Identify which cell holds the provided text, then report its [x, y] central coordinate. 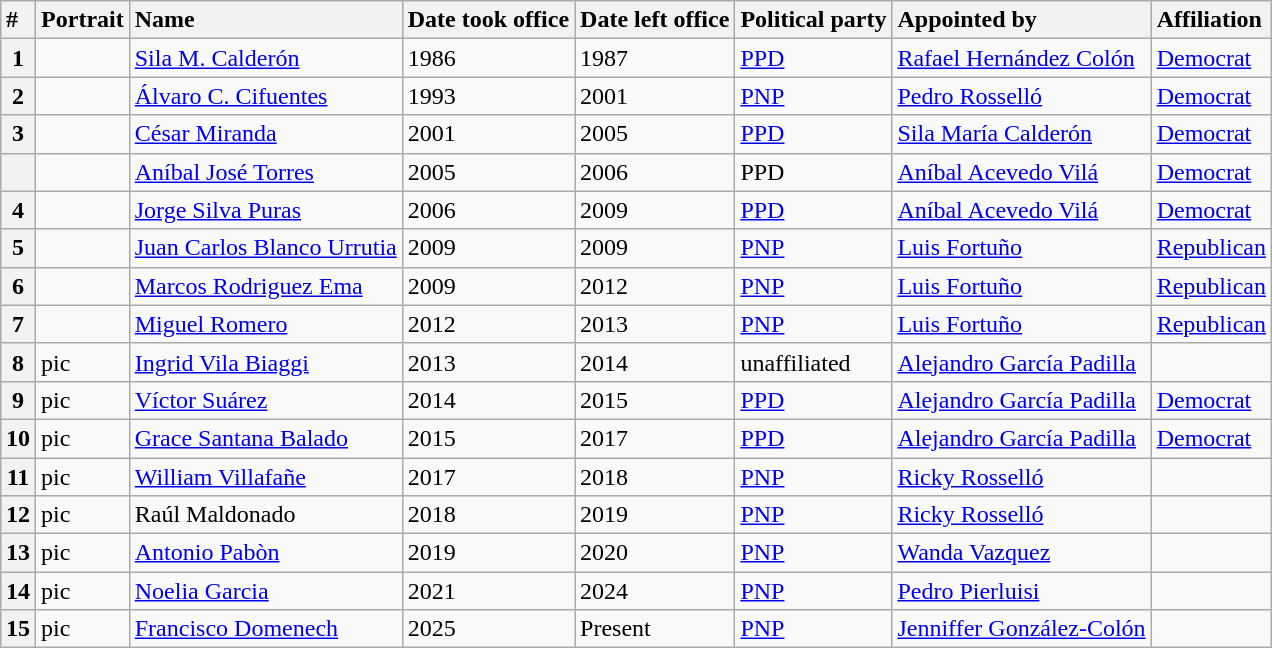
4 [18, 210]
Antonio Pabòn [266, 553]
Grace Santana Balado [266, 438]
Miguel Romero [266, 324]
Name [266, 20]
Francisco Domenech [266, 629]
Noelia Garcia [266, 591]
1987 [655, 58]
Date left office [655, 20]
6 [18, 286]
1 [18, 58]
9 [18, 400]
3 [18, 134]
Juan Carlos Blanco Urrutia [266, 248]
7 [18, 324]
Sila María Calderón [1022, 134]
Álvaro C. Cifuentes [266, 96]
1986 [488, 58]
César Miranda [266, 134]
Ingrid Vila Biaggi [266, 362]
15 [18, 629]
Political party [814, 20]
14 [18, 591]
Jorge Silva Puras [266, 210]
Marcos Rodriguez Ema [266, 286]
5 [18, 248]
13 [18, 553]
Víctor Suárez [266, 400]
unaffiliated [814, 362]
Sila M. Calderón [266, 58]
Affiliation [1211, 20]
11 [18, 477]
1993 [488, 96]
Jenniffer González-Colón [1022, 629]
Aníbal José Torres [266, 172]
2 [18, 96]
Date took office [488, 20]
2024 [655, 591]
Appointed by [1022, 20]
Pedro Pierluisi [1022, 591]
12 [18, 515]
2020 [655, 553]
Pedro Rosselló [1022, 96]
Wanda Vazquez [1022, 553]
Rafael Hernández Colón [1022, 58]
8 [18, 362]
Raúl Maldonado [266, 515]
Present [655, 629]
10 [18, 438]
2021 [488, 591]
William Villafañe [266, 477]
Portrait [83, 20]
2025 [488, 629]
# [18, 20]
